Locate the cell with the specified text and output its (x, y) center coordinate. 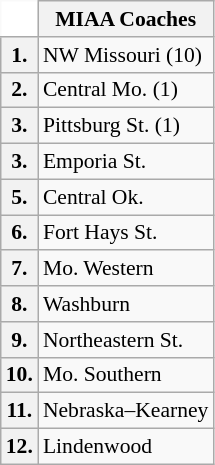
7. (20, 269)
11. (20, 411)
12. (20, 447)
Northeastern St. (126, 340)
Nebraska–Kearney (126, 411)
MIAA Coaches (126, 19)
8. (20, 304)
Fort Hays St. (126, 233)
9. (20, 340)
Lindenwood (126, 447)
Central Ok. (126, 197)
6. (20, 233)
Pittsburg St. (1) (126, 126)
1. (20, 55)
2. (20, 90)
NW Missouri (10) (126, 55)
Emporia St. (126, 162)
10. (20, 375)
5. (20, 197)
Central Mo. (1) (126, 90)
Mo. Western (126, 269)
Mo. Southern (126, 375)
Washburn (126, 304)
